Locate the cell with the specified text and output its (X, Y) center coordinate. 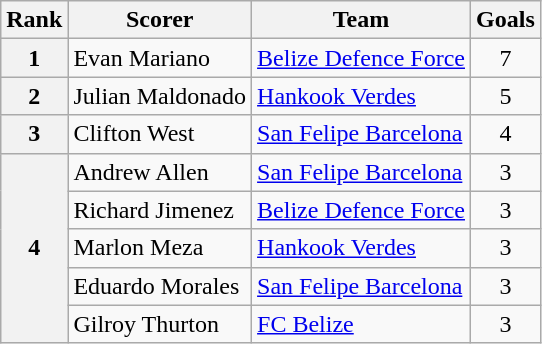
Goals (506, 20)
Gilroy Thurton (160, 324)
5 (506, 96)
1 (34, 58)
2 (34, 96)
Marlon Meza (160, 248)
Clifton West (160, 134)
Evan Mariano (160, 58)
Scorer (160, 20)
7 (506, 58)
Julian Maldonado (160, 96)
Andrew Allen (160, 172)
Rank (34, 20)
FC Belize (362, 324)
Team (362, 20)
Richard Jimenez (160, 210)
Eduardo Morales (160, 286)
